Output the (x, y) coordinate of the center of the cell containing the given text.  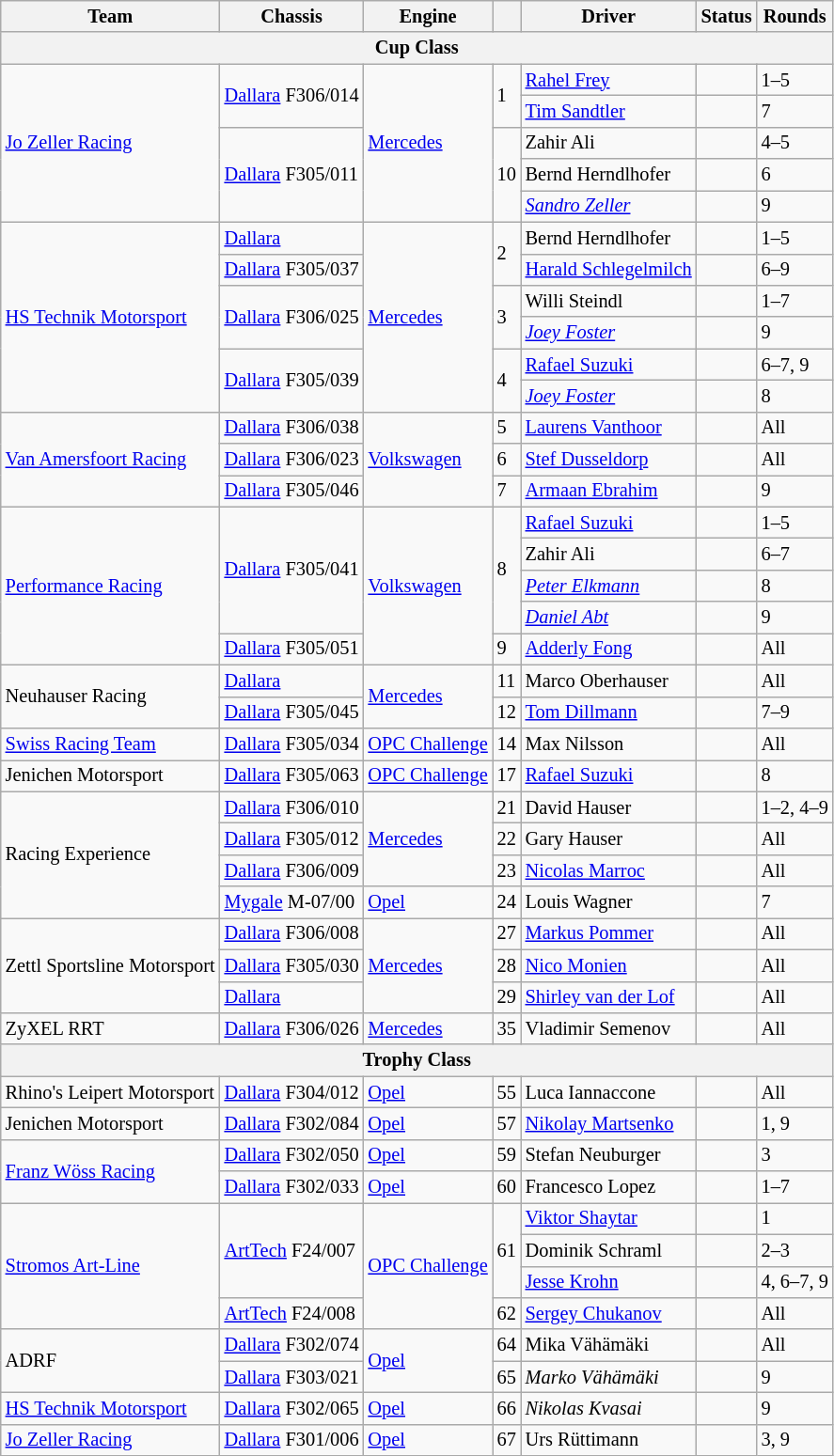
4 (507, 380)
Laurens Vanthoor (609, 428)
1, 9 (795, 1123)
Daniel Abt (609, 618)
67 (507, 1440)
Swiss Racing Team (111, 744)
23 (507, 870)
Jesse Krohn (609, 1282)
Trophy Class (417, 1060)
ArtTech F24/007 (291, 1250)
Gary Hauser (609, 838)
17 (507, 775)
59 (507, 1155)
Racing Experience (111, 855)
Vladimir Semenov (609, 1028)
Stef Dusseldorp (609, 460)
Dallara F306/025 (291, 316)
7–9 (795, 712)
Dallara F305/041 (291, 570)
4–5 (795, 143)
Dallara F302/084 (291, 1123)
Dallara F302/050 (291, 1155)
Rounds (795, 16)
Dallara F302/074 (291, 1345)
ZyXEL RRT (111, 1028)
Stromos Art-Line (111, 1265)
Dallara F305/045 (291, 712)
Dallara F305/011 (291, 175)
Chassis (291, 16)
Dallara F305/063 (291, 775)
Driver (609, 16)
David Hauser (609, 807)
2–3 (795, 1250)
Mygale M-07/00 (291, 902)
Urs Rüttimann (609, 1440)
Sandro Zeller (609, 206)
Viktor Shaytar (609, 1218)
Dallara F305/037 (291, 270)
Performance Racing (111, 586)
Van Amersfoort Racing (111, 459)
Willi Steindl (609, 301)
Dallara F306/014 (291, 96)
60 (507, 1187)
Dallara F301/006 (291, 1440)
Dallara F305/012 (291, 838)
28 (507, 965)
Dallara F302/065 (291, 1408)
61 (507, 1250)
Luca Iannaccone (609, 1092)
66 (507, 1408)
Marko Vähämäki (609, 1377)
Dallara F304/012 (291, 1092)
65 (507, 1377)
Harald Schlegelmilch (609, 270)
ArtTech F24/008 (291, 1313)
11 (507, 681)
Tim Sandtler (609, 111)
57 (507, 1123)
6–7 (795, 554)
Nicolas Marroc (609, 870)
Dallara F305/046 (291, 491)
Dallara F305/034 (291, 744)
Armaan Ebrahim (609, 491)
Shirley van der Lof (609, 997)
Dallara F306/023 (291, 460)
Marco Oberhauser (609, 681)
Dallara F305/030 (291, 965)
Adderly Fong (609, 649)
Dallara F306/009 (291, 870)
Dallara F302/033 (291, 1187)
Franz Wöss Racing (111, 1171)
Nikolay Martsenko (609, 1123)
12 (507, 712)
10 (507, 175)
64 (507, 1345)
Nico Monien (609, 965)
Dallara F306/008 (291, 933)
Dallara F305/051 (291, 649)
Dallara F305/039 (291, 380)
29 (507, 997)
5 (507, 428)
2 (507, 254)
24 (507, 902)
Stefan Neuburger (609, 1155)
35 (507, 1028)
Markus Pommer (609, 933)
62 (507, 1313)
Cup Class (417, 48)
ADRF (111, 1361)
Dallara F306/038 (291, 428)
Louis Wagner (609, 902)
Max Nilsson (609, 744)
22 (507, 838)
Engine (429, 16)
Neuhauser Racing (111, 696)
4, 6–7, 9 (795, 1282)
Rahel Frey (609, 80)
1–2, 4–9 (795, 807)
Francesco Lopez (609, 1187)
Rhino's Leipert Motorsport (111, 1092)
Zettl Sportsline Motorsport (111, 964)
Status (727, 16)
14 (507, 744)
Nikolas Kvasai (609, 1408)
3, 9 (795, 1440)
21 (507, 807)
Sergey Chukanov (609, 1313)
6–7, 9 (795, 365)
Dallara F306/026 (291, 1028)
Dominik Schraml (609, 1250)
27 (507, 933)
Dallara F306/010 (291, 807)
6–9 (795, 270)
Tom Dillmann (609, 712)
Mika Vähämäki (609, 1345)
55 (507, 1092)
Dallara F303/021 (291, 1377)
Peter Elkmann (609, 586)
Team (111, 16)
